Determine the [x, y] coordinate at the center of the cell enclosing the given text.  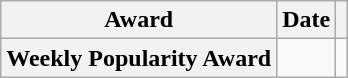
Award [139, 20]
Weekly Popularity Award [139, 58]
Date [306, 20]
